Determine the [X, Y] coordinate at the center of the cell enclosing the given text.  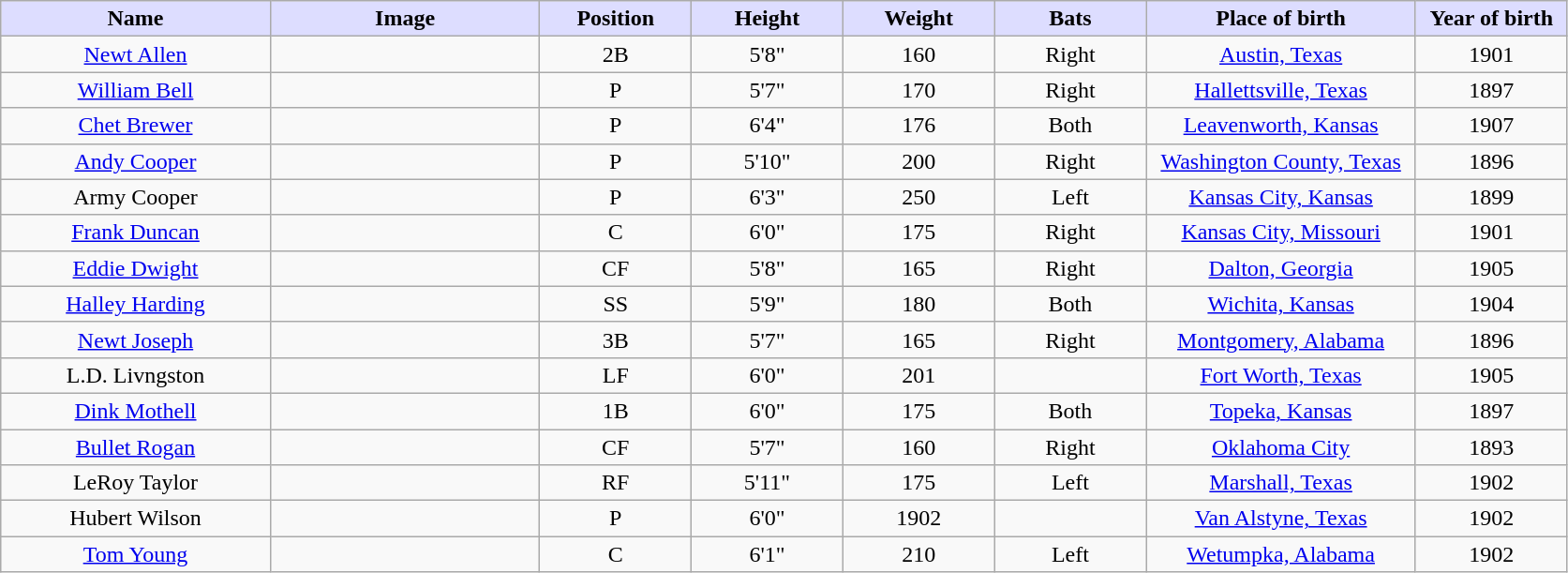
Hubert Wilson [136, 519]
210 [918, 554]
Tom Young [136, 554]
Year of birth [1491, 19]
Newt Joseph [136, 339]
Wetumpka, Alabama [1281, 554]
Dalton, Georgia [1281, 268]
Halley Harding [136, 304]
LeRoy Taylor [136, 483]
Washington County, Texas [1281, 161]
Wichita, Kansas [1281, 304]
Montgomery, Alabama [1281, 339]
Oklahoma City [1281, 447]
L.D. Livngston [136, 375]
5'10" [768, 161]
180 [918, 304]
250 [918, 197]
Position [616, 19]
1907 [1491, 126]
Eddie Dwight [136, 268]
Hallettsville, Texas [1281, 90]
5'11" [768, 483]
Austin, Texas [1281, 54]
6'4" [768, 126]
Bats [1070, 19]
1893 [1491, 447]
6'3" [768, 197]
Fort Worth, Texas [1281, 375]
Dink Mothell [136, 411]
200 [918, 161]
William Bell [136, 90]
2B [616, 54]
1904 [1491, 304]
201 [918, 375]
6'1" [768, 554]
176 [918, 126]
Kansas City, Kansas [1281, 197]
Chet Brewer [136, 126]
Name [136, 19]
1899 [1491, 197]
Leavenworth, Kansas [1281, 126]
5'9" [768, 304]
Frank Duncan [136, 233]
Height [768, 19]
LF [616, 375]
Marshall, Texas [1281, 483]
3B [616, 339]
Newt Allen [136, 54]
Van Alstyne, Texas [1281, 519]
Army Cooper [136, 197]
Kansas City, Missouri [1281, 233]
Weight [918, 19]
Topeka, Kansas [1281, 411]
Bullet Rogan [136, 447]
Andy Cooper [136, 161]
RF [616, 483]
170 [918, 90]
Image [405, 19]
1B [616, 411]
SS [616, 304]
Place of birth [1281, 19]
